Find where the given text appears and provide that cell's center as (X, Y) coordinate. 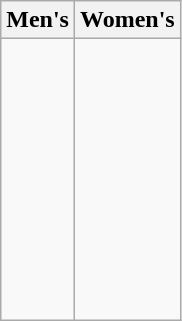
Men's (38, 20)
Women's (127, 20)
